Extract the (X, Y) coordinate from the center of the cell holding the provided text.  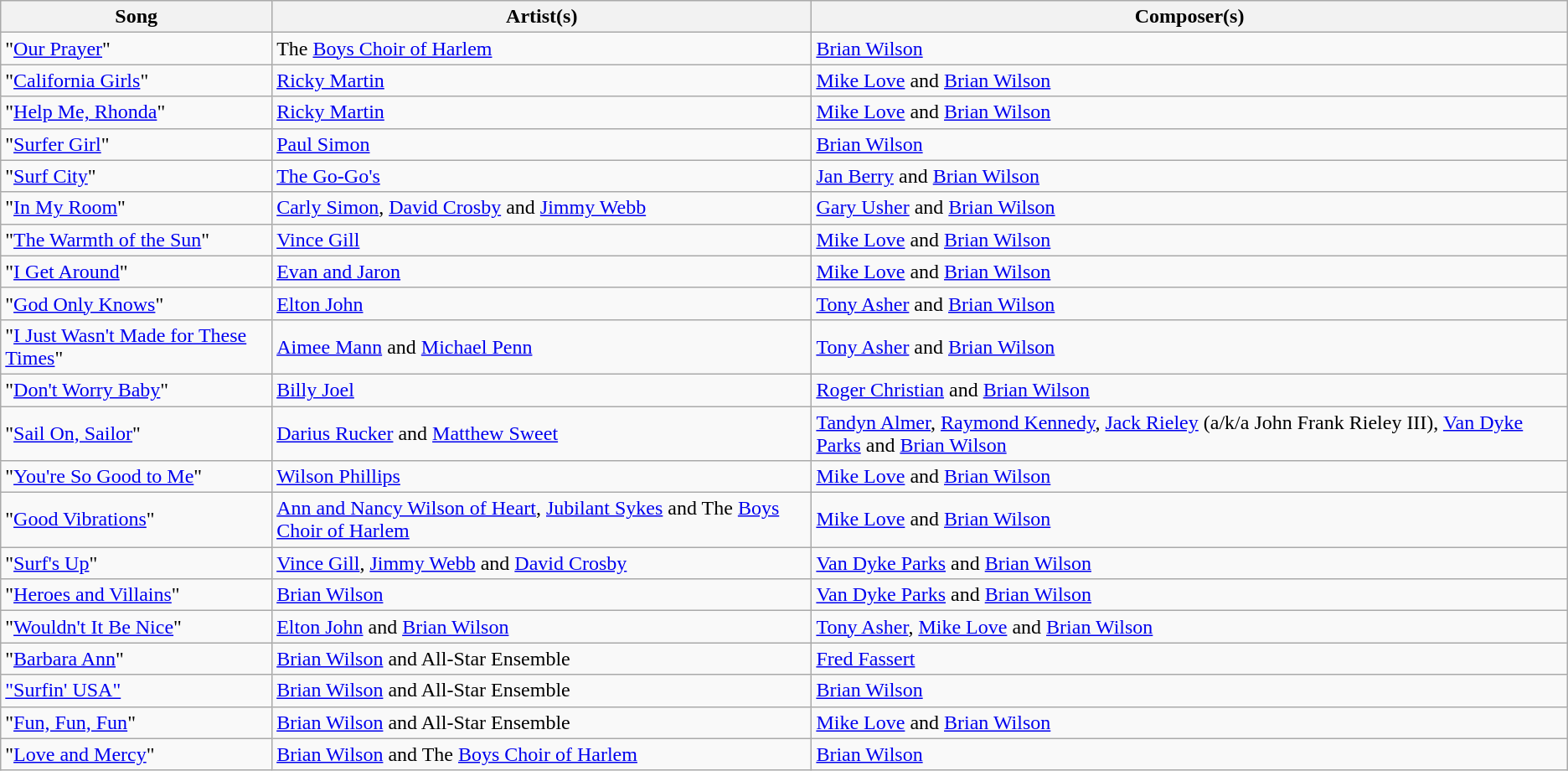
Elton John (542, 303)
"You're So Good to Me" (137, 477)
The Go-Go's (542, 176)
"California Girls" (137, 80)
Ann and Nancy Wilson of Heart, Jubilant Sykes and The Boys Choir of Harlem (542, 520)
Evan and Jaron (542, 272)
"Love and Mercy" (137, 754)
Wilson Phillips (542, 477)
Darius Rucker and Matthew Sweet (542, 432)
"Help Me, Rhonda" (137, 112)
Artist(s) (542, 17)
Elton John and Brian Wilson (542, 627)
"Our Prayer" (137, 49)
Song (137, 17)
"Surfer Girl" (137, 144)
Brian Wilson and The Boys Choir of Harlem (542, 754)
"Don't Worry Baby" (137, 390)
Vince Gill, Jimmy Webb and David Crosby (542, 563)
"Heroes and Villains" (137, 595)
Aimee Mann and Michael Penn (542, 347)
Composer(s) (1189, 17)
"Surf's Up" (137, 563)
"In My Room" (137, 208)
"Good Vibrations" (137, 520)
"Surfin' USA" (137, 691)
"Wouldn't It Be Nice" (137, 627)
Jan Berry and Brian Wilson (1189, 176)
"Fun, Fun, Fun" (137, 722)
"I Just Wasn't Made for These Times" (137, 347)
Tandyn Almer, Raymond Kennedy, Jack Rieley (a/k/a John Frank Rieley III), Van Dyke Parks and Brian Wilson (1189, 432)
The Boys Choir of Harlem (542, 49)
Tony Asher, Mike Love and Brian Wilson (1189, 627)
"Sail On, Sailor" (137, 432)
"I Get Around" (137, 272)
Gary Usher and Brian Wilson (1189, 208)
Fred Fassert (1189, 659)
"Surf City" (137, 176)
Paul Simon (542, 144)
"God Only Knows" (137, 303)
"Barbara Ann" (137, 659)
Billy Joel (542, 390)
Carly Simon, David Crosby and Jimmy Webb (542, 208)
Vince Gill (542, 240)
Roger Christian and Brian Wilson (1189, 390)
"The Warmth of the Sun" (137, 240)
